Determine the [X, Y] coordinate at the center of the cell enclosing the given text.  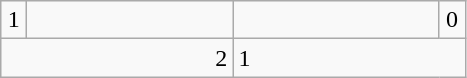
2 [117, 58]
0 [452, 20]
